Provide the [x, y] coordinate of the cell's center where the given text is located.  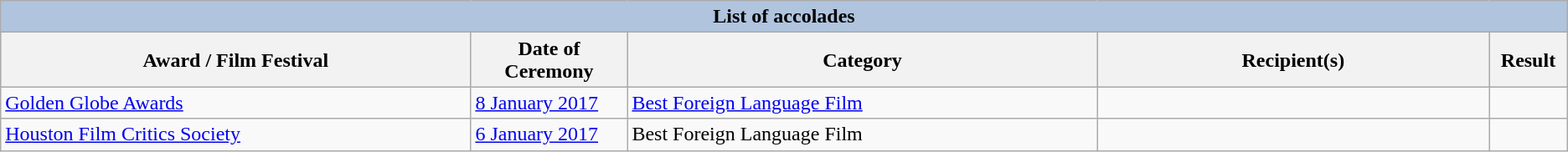
Category [863, 60]
Recipient(s) [1293, 60]
Date of Ceremony [549, 60]
Houston Film Critics Society [236, 134]
List of accolades [784, 17]
Award / Film Festival [236, 60]
8 January 2017 [549, 103]
6 January 2017 [549, 134]
Golden Globe Awards [236, 103]
Result [1529, 60]
